Pinpoint the cell where the given text exists, returning its [X, Y] midpoint coordinate. 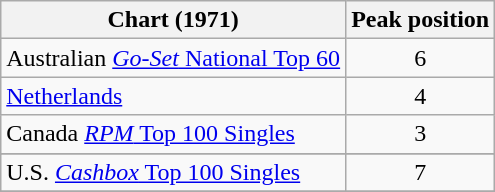
3 [420, 134]
Canada RPM Top 100 Singles [174, 134]
Netherlands [174, 96]
U.S. Cashbox Top 100 Singles [174, 172]
4 [420, 96]
Peak position [420, 20]
7 [420, 172]
Australian Go-Set National Top 60 [174, 58]
6 [420, 58]
Chart (1971) [174, 20]
